Extract the [x, y] coordinate from the center of the cell holding the provided text.  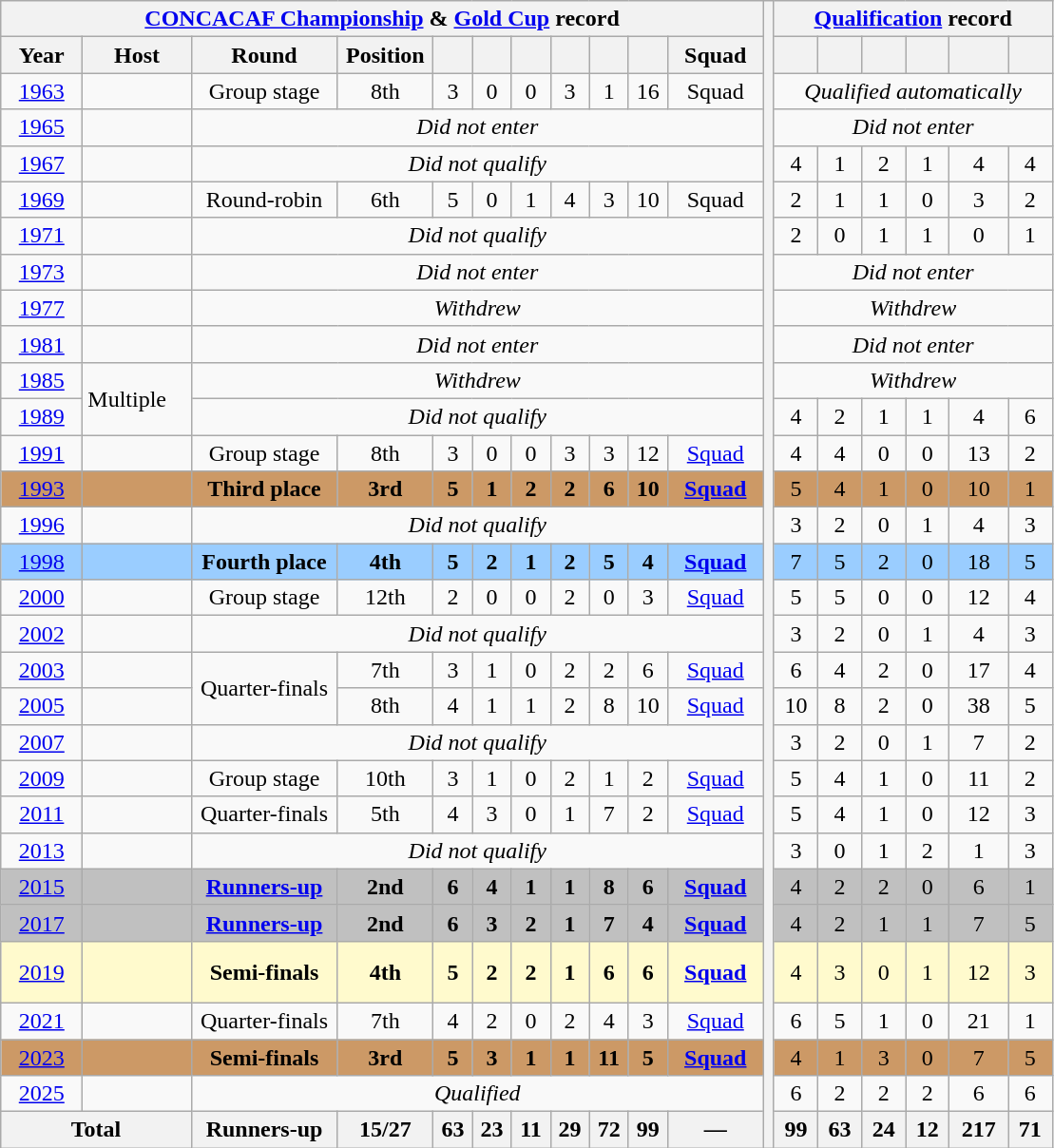
1973 [42, 272]
Qualification record [912, 19]
72 [608, 1130]
16 [648, 91]
2002 [42, 634]
10th [386, 778]
1963 [42, 91]
2013 [42, 851]
13 [979, 453]
2003 [42, 670]
2023 [42, 1058]
Total [96, 1130]
Qualified automatically [912, 91]
2000 [42, 598]
Multiple [137, 398]
1971 [42, 236]
Position [386, 55]
17 [979, 670]
2019 [42, 971]
2021 [42, 1021]
2025 [42, 1094]
Qualified [477, 1094]
Round-robin [264, 200]
1985 [42, 380]
1991 [42, 453]
2005 [42, 706]
1965 [42, 127]
12th [386, 598]
CONCACAF Championship & Gold Cup record [382, 19]
1996 [42, 526]
18 [979, 562]
1967 [42, 163]
2017 [42, 923]
1981 [42, 344]
2015 [42, 887]
Third place [264, 489]
5th [386, 814]
2007 [42, 742]
1989 [42, 416]
21 [979, 1021]
1977 [42, 308]
217 [979, 1130]
38 [979, 706]
Round [264, 55]
23 [492, 1130]
Fourth place [264, 562]
71 [1030, 1130]
Host [137, 55]
2009 [42, 778]
29 [570, 1130]
Year [42, 55]
— [715, 1130]
1969 [42, 200]
2011 [42, 814]
15/27 [386, 1130]
6th [386, 200]
24 [884, 1130]
1998 [42, 562]
1993 [42, 489]
